Capture the cell that displays the provided text and extract its [x, y] central coordinate. 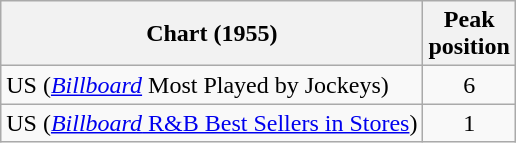
Chart (1955) [212, 34]
6 [469, 85]
US (Billboard Most Played by Jockeys) [212, 85]
1 [469, 123]
Peakposition [469, 34]
US (Billboard R&B Best Sellers in Stores) [212, 123]
